Return the [X, Y] coordinate for the center point of the cell that contains the specified text.  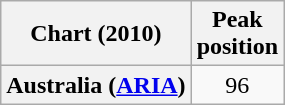
Chart (2010) [96, 34]
Peakposition [237, 34]
96 [237, 85]
Australia (ARIA) [96, 85]
